From the cell containing the given text, extract its center point as (x, y) coordinate. 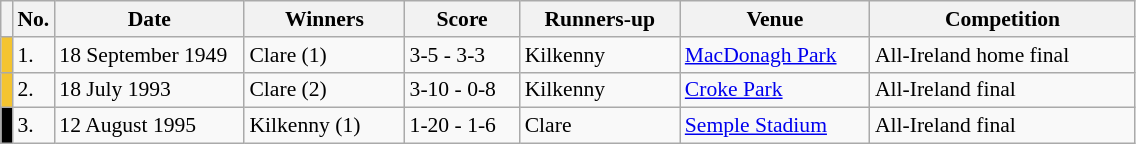
All-Ireland home final (1002, 55)
1. (33, 55)
12 August 1995 (149, 126)
Competition (1002, 19)
Clare (2) (324, 90)
18 September 1949 (149, 55)
Winners (324, 19)
3. (33, 126)
2. (33, 90)
18 July 1993 (149, 90)
1-20 - 1-6 (462, 126)
Kilkenny (1) (324, 126)
Semple Stadium (775, 126)
3-5 - 3-3 (462, 55)
Venue (775, 19)
Clare (1) (324, 55)
Date (149, 19)
No. (33, 19)
Score (462, 19)
Runners-up (600, 19)
Croke Park (775, 90)
Clare (600, 126)
MacDonagh Park (775, 55)
3-10 - 0-8 (462, 90)
